Pinpoint the cell where the given text exists, returning its [X, Y] midpoint coordinate. 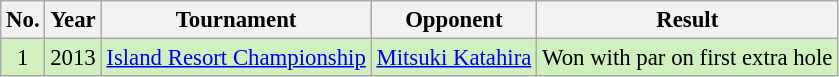
1 [23, 58]
No. [23, 20]
Island Resort Championship [236, 58]
Mitsuki Katahira [454, 58]
Opponent [454, 20]
Won with par on first extra hole [688, 58]
Year [73, 20]
2013 [73, 58]
Result [688, 20]
Tournament [236, 20]
